For the text-containing cell, return its midpoint in [x, y] coordinate format. 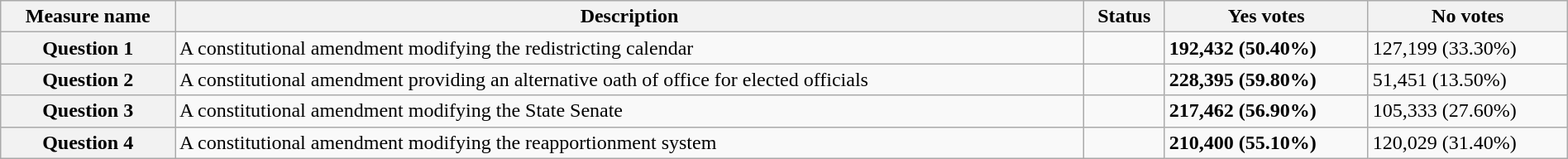
Status [1124, 17]
210,400 (55.10%) [1266, 142]
Yes votes [1266, 17]
No votes [1467, 17]
Question 3 [88, 111]
Question 4 [88, 142]
120,029 (31.40%) [1467, 142]
Question 1 [88, 48]
A constitutional amendment modifying the State Senate [630, 111]
Measure name [88, 17]
192,432 (50.40%) [1266, 48]
51,451 (13.50%) [1467, 79]
Description [630, 17]
105,333 (27.60%) [1467, 111]
127,199 (33.30%) [1467, 48]
A constitutional amendment modifying the reapportionment system [630, 142]
A constitutional amendment providing an alternative oath of office for elected officials [630, 79]
A constitutional amendment modifying the redistricting calendar [630, 48]
Question 2 [88, 79]
228,395 (59.80%) [1266, 79]
217,462 (56.90%) [1266, 111]
